Scan for the cell matching the given text and deliver its (X, Y) coordinate at center. 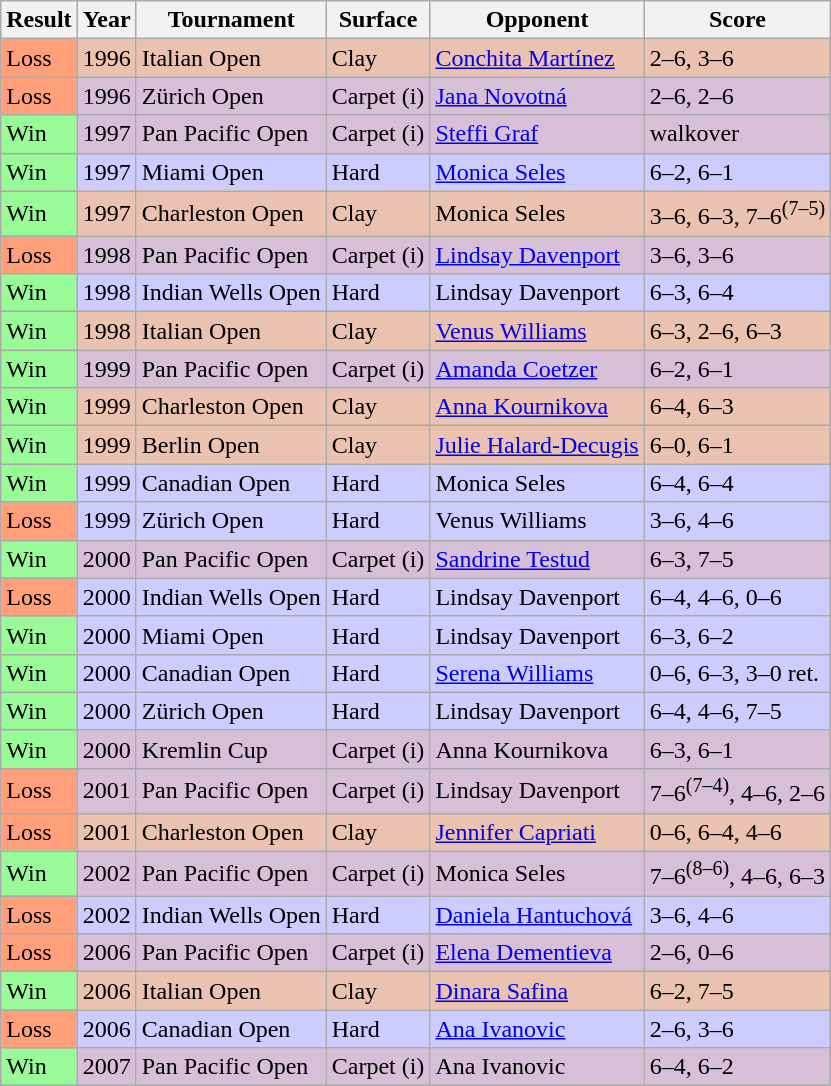
6–4, 4–6, 0–6 (737, 597)
6–4, 6–3 (737, 407)
6–0, 6–1 (737, 445)
Amanda Coetzer (537, 369)
Kremlin Cup (231, 749)
Year (106, 20)
6–4, 6–2 (737, 1067)
6–3, 6–1 (737, 749)
Result (39, 20)
Elena Dementieva (537, 953)
6–4, 4–6, 7–5 (737, 711)
Conchita Martínez (537, 58)
6–4, 6–4 (737, 483)
Tournament (231, 20)
3–6, 6–3, 7–6(7–5) (737, 214)
Opponent (537, 20)
0–6, 6–3, 3–0 ret. (737, 673)
2–6, 0–6 (737, 953)
6–3, 6–4 (737, 293)
7–6(7–4), 4–6, 2–6 (737, 790)
Surface (378, 20)
Dinara Safina (537, 991)
6–3, 2–6, 6–3 (737, 331)
7–6(8–6), 4–6, 6–3 (737, 874)
Serena Williams (537, 673)
2007 (106, 1067)
walkover (737, 134)
6–2, 7–5 (737, 991)
Score (737, 20)
Sandrine Testud (537, 559)
6–3, 7–5 (737, 559)
Julie Halard-Decugis (537, 445)
Berlin Open (231, 445)
0–6, 6–4, 4–6 (737, 832)
2–6, 2–6 (737, 96)
Jana Novotná (537, 96)
3–6, 3–6 (737, 255)
Daniela Hantuchová (537, 915)
Jennifer Capriati (537, 832)
6–3, 6–2 (737, 635)
Steffi Graf (537, 134)
